Extract the [X, Y] coordinate from the center of the cell holding the provided text.  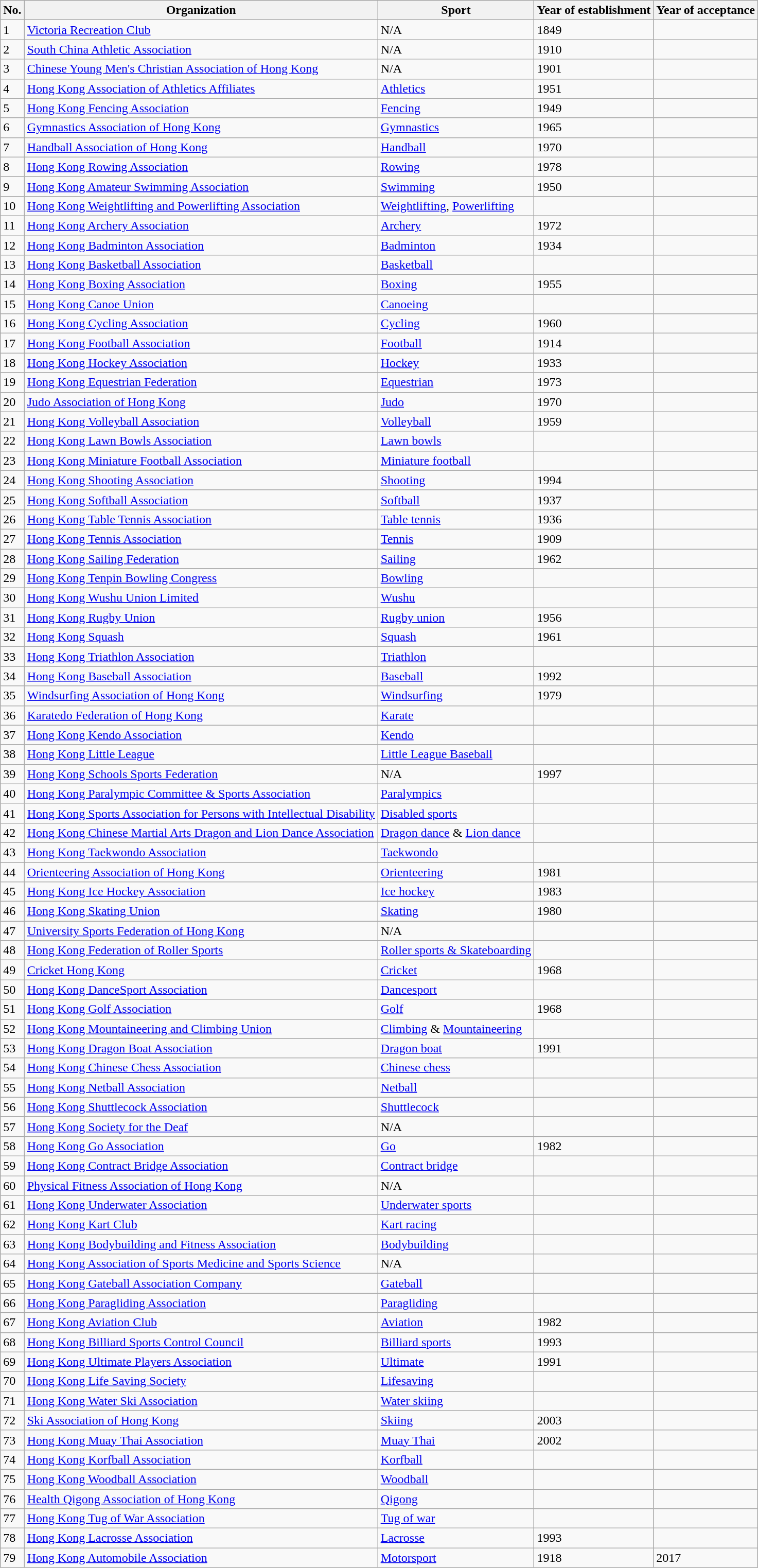
Ski Association of Hong Kong [201, 1420]
32 [12, 637]
Hong Kong Chinese Chess Association [201, 1068]
38 [12, 754]
1956 [594, 618]
Hong Kong Muay Thai Association [201, 1440]
Organization [201, 10]
Hong Kong Taekwondo Association [201, 852]
Taekwondo [456, 852]
Hong Kong Aviation Club [201, 1323]
Ice hockey [456, 892]
Shooting [456, 480]
Hong Kong Dragon Boat Association [201, 1048]
27 [12, 539]
1979 [594, 696]
1980 [594, 911]
Miniature football [456, 461]
Lawn bowls [456, 441]
Hong Kong Automobile Association [201, 1558]
Climbing & Mountaineering [456, 1029]
Wushu [456, 598]
65 [12, 1283]
Cricket Hong Kong [201, 970]
68 [12, 1342]
Hong Kong Triathlon Association [201, 657]
44 [12, 872]
Handball Association of Hong Kong [201, 147]
Hong Kong Sports Association for Persons with Intellectual Disability [201, 813]
Hong Kong Water Ski Association [201, 1401]
Hong Kong Association of Athletics Affiliates [201, 89]
Chinese chess [456, 1068]
42 [12, 833]
Hong Kong Schools Sports Federation [201, 774]
50 [12, 990]
Volleyball [456, 421]
37 [12, 735]
Hong Kong Ultimate Players Association [201, 1362]
Orienteering [456, 872]
Hong Kong Tennis Association [201, 539]
Hong Kong Amateur Swimming Association [201, 186]
1934 [594, 245]
Roller sports & Skateboarding [456, 950]
41 [12, 813]
Ultimate [456, 1362]
1959 [594, 421]
Netball [456, 1087]
Windsurfing [456, 696]
51 [12, 1009]
26 [12, 519]
Weightlifting, Powerlifting [456, 206]
Hong Kong Woodball Association [201, 1479]
1981 [594, 872]
Hong Kong Table Tennis Association [201, 519]
Hong Kong Korfball Association [201, 1459]
Hong Kong Boxing Association [201, 285]
54 [12, 1068]
Hong Kong Skating Union [201, 911]
1950 [594, 186]
Gymnastics [456, 128]
22 [12, 441]
University Sports Federation of Hong Kong [201, 931]
Basketball [456, 265]
Kart racing [456, 1225]
64 [12, 1264]
Muay Thai [456, 1440]
52 [12, 1029]
Hockey [456, 363]
Hong Kong Weightlifting and Powerlifting Association [201, 206]
5 [12, 108]
31 [12, 618]
Golf [456, 1009]
7 [12, 147]
2003 [594, 1420]
Triathlon [456, 657]
Little League Baseball [456, 754]
12 [12, 245]
Dancesport [456, 990]
23 [12, 461]
Lifesaving [456, 1381]
2 [12, 49]
Hong Kong Mountaineering and Climbing Union [201, 1029]
Hong Kong DanceSport Association [201, 990]
Hong Kong Netball Association [201, 1087]
Hong Kong Paragliding Association [201, 1303]
75 [12, 1479]
Softball [456, 500]
1937 [594, 500]
1994 [594, 480]
Qigong [456, 1499]
46 [12, 911]
Billiard sports [456, 1342]
Hong Kong Association of Sports Medicine and Sports Science [201, 1264]
43 [12, 852]
1901 [594, 69]
69 [12, 1362]
14 [12, 285]
Hong Kong Paralympic Committee & Sports Association [201, 794]
Skiing [456, 1420]
59 [12, 1166]
29 [12, 578]
Fencing [456, 108]
Hong Kong Fencing Association [201, 108]
Hong Kong Canoe Union [201, 304]
1 [12, 30]
Athletics [456, 89]
Hong Kong Shuttlecock Association [201, 1107]
Hong Kong Life Saving Society [201, 1381]
Hong Kong Kendo Association [201, 735]
1973 [594, 382]
36 [12, 715]
33 [12, 657]
67 [12, 1323]
1965 [594, 128]
Underwater sports [456, 1205]
Squash [456, 637]
6 [12, 128]
19 [12, 382]
1933 [594, 363]
Bodybuilding [456, 1244]
Hong Kong Underwater Association [201, 1205]
South China Athletic Association [201, 49]
Korfball [456, 1459]
74 [12, 1459]
Hong Kong Equestrian Federation [201, 382]
Boxing [456, 285]
Chinese Young Men's Christian Association of Hong Kong [201, 69]
Year of establishment [594, 10]
Handball [456, 147]
21 [12, 421]
Gymnastics Association of Hong Kong [201, 128]
No. [12, 10]
1972 [594, 225]
Hong Kong Tenpin Bowling Congress [201, 578]
45 [12, 892]
Hong Kong Golf Association [201, 1009]
1949 [594, 108]
47 [12, 931]
3 [12, 69]
1978 [594, 167]
77 [12, 1519]
15 [12, 304]
24 [12, 480]
Hong Kong Basketball Association [201, 265]
Hong Kong Little League [201, 754]
28 [12, 558]
Water skiing [456, 1401]
Hong Kong Chinese Martial Arts Dragon and Lion Dance Association [201, 833]
56 [12, 1107]
73 [12, 1440]
40 [12, 794]
Go [456, 1146]
16 [12, 324]
1918 [594, 1558]
1960 [594, 324]
Hong Kong Shooting Association [201, 480]
25 [12, 500]
Karatedo Federation of Hong Kong [201, 715]
1992 [594, 676]
71 [12, 1401]
Paralympics [456, 794]
Bowling [456, 578]
49 [12, 970]
20 [12, 402]
Sport [456, 10]
1961 [594, 637]
Hong Kong Gateball Association Company [201, 1283]
Hong Kong Lawn Bowls Association [201, 441]
Sailing [456, 558]
48 [12, 950]
Badminton [456, 245]
Hong Kong Archery Association [201, 225]
Hong Kong Tug of War Association [201, 1519]
11 [12, 225]
Hong Kong Softball Association [201, 500]
Hong Kong Contract Bridge Association [201, 1166]
Physical Fitness Association of Hong Kong [201, 1185]
Skating [456, 911]
Hong Kong Go Association [201, 1146]
Hong Kong Wushu Union Limited [201, 598]
78 [12, 1538]
Hong Kong Badminton Association [201, 245]
Hong Kong Squash [201, 637]
Orienteering Association of Hong Kong [201, 872]
Equestrian [456, 382]
30 [12, 598]
1909 [594, 539]
Hong Kong Baseball Association [201, 676]
13 [12, 265]
34 [12, 676]
Tennis [456, 539]
Disabled sports [456, 813]
Hong Kong Football Association [201, 343]
1962 [594, 558]
18 [12, 363]
1914 [594, 343]
Dragon boat [456, 1048]
35 [12, 696]
Judo Association of Hong Kong [201, 402]
58 [12, 1146]
1951 [594, 89]
Football [456, 343]
1983 [594, 892]
Aviation [456, 1323]
63 [12, 1244]
Table tennis [456, 519]
Hong Kong Federation of Roller Sports [201, 950]
1997 [594, 774]
Cricket [456, 970]
53 [12, 1048]
79 [12, 1558]
8 [12, 167]
Health Qigong Association of Hong Kong [201, 1499]
Shuttlecock [456, 1107]
10 [12, 206]
Hong Kong Miniature Football Association [201, 461]
Victoria Recreation Club [201, 30]
Hong Kong Hockey Association [201, 363]
Rugby union [456, 618]
Hong Kong Rugby Union [201, 618]
2002 [594, 1440]
Archery [456, 225]
39 [12, 774]
Motorsport [456, 1558]
Hong Kong Lacrosse Association [201, 1538]
Hong Kong Society for the Deaf [201, 1126]
Hong Kong Kart Club [201, 1225]
1849 [594, 30]
Hong Kong Sailing Federation [201, 558]
Hong Kong Cycling Association [201, 324]
Hong Kong Billiard Sports Control Council [201, 1342]
Hong Kong Bodybuilding and Fitness Association [201, 1244]
Karate [456, 715]
4 [12, 89]
Canoeing [456, 304]
72 [12, 1420]
Windsurfing Association of Hong Kong [201, 696]
9 [12, 186]
Woodball [456, 1479]
Hong Kong Volleyball Association [201, 421]
1936 [594, 519]
Contract bridge [456, 1166]
55 [12, 1087]
Tug of war [456, 1519]
Baseball [456, 676]
Hong Kong Ice Hockey Association [201, 892]
Swimming [456, 186]
Rowing [456, 167]
70 [12, 1381]
Hong Kong Rowing Association [201, 167]
Year of acceptance [706, 10]
Paragliding [456, 1303]
17 [12, 343]
1955 [594, 285]
Kendo [456, 735]
Judo [456, 402]
Dragon dance & Lion dance [456, 833]
2017 [706, 1558]
Lacrosse [456, 1538]
Gateball [456, 1283]
76 [12, 1499]
Cycling [456, 324]
62 [12, 1225]
66 [12, 1303]
61 [12, 1205]
1910 [594, 49]
57 [12, 1126]
60 [12, 1185]
